Pinpoint the cell where the given text exists, returning its (X, Y) midpoint coordinate. 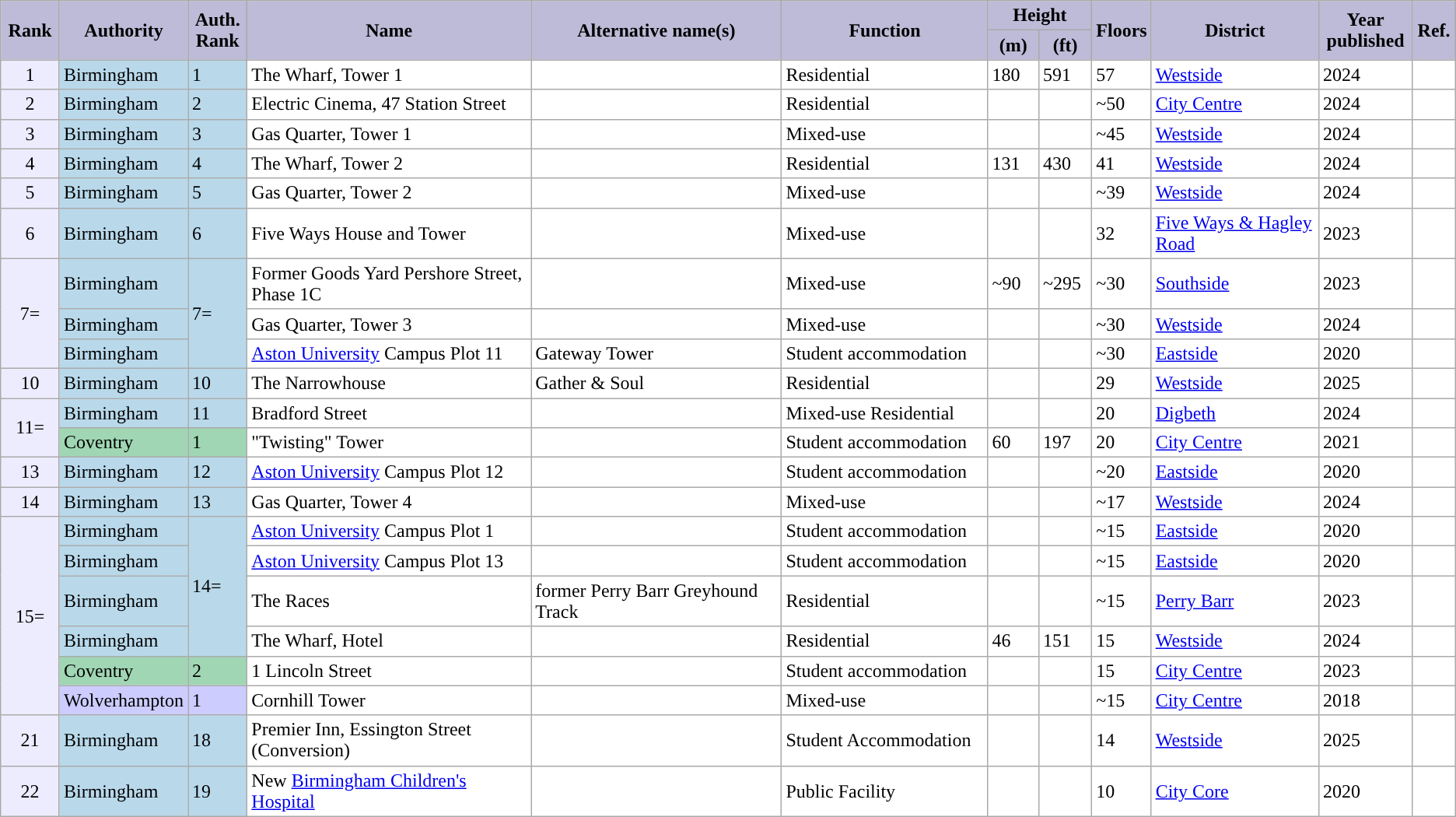
14= (218, 587)
Former Goods Yard Pershore Street, Phase 1C (389, 283)
Perry Barr (1235, 601)
The Wharf, Hotel (389, 641)
Southside (1235, 283)
The Narrowhouse (389, 383)
Name (389, 30)
430 (1065, 163)
former Perry Barr Greyhound Track (656, 601)
~295 (1065, 283)
2021 (1365, 443)
197 (1065, 443)
180 (1013, 75)
Floors (1122, 30)
32 (1122, 233)
Gas Quarter, Tower 3 (389, 324)
15= (30, 616)
~50 (1122, 104)
~45 (1122, 134)
Aston University Campus Plot 13 (389, 561)
591 (1065, 75)
Height (1040, 16)
~17 (1122, 502)
12 (218, 472)
~90 (1013, 283)
Five Ways & Hagley Road (1235, 233)
Premier Inn, Essington Street (Conversion) (389, 741)
Bradford Street (389, 413)
Wolverhampton (123, 700)
41 (1122, 163)
Aston University Campus Plot 11 (389, 353)
Gateway Tower (656, 353)
The Wharf, Tower 1 (389, 75)
"Twisting" Tower (389, 443)
22 (30, 791)
Alternative name(s) (656, 30)
~39 (1122, 193)
11= (30, 428)
Cornhill Tower (389, 700)
The Races (389, 601)
Rank (30, 30)
19 (218, 791)
District (1235, 30)
Gather & Soul (656, 383)
Aston University Campus Plot 1 (389, 531)
Gas Quarter, Tower 2 (389, 193)
Gas Quarter, Tower 4 (389, 502)
Five Ways House and Tower (389, 233)
46 (1013, 641)
City Core (1235, 791)
Aston University Campus Plot 12 (389, 472)
Authority (123, 30)
57 (1122, 75)
Ref. (1434, 30)
Mixed-use Residential (885, 413)
131 (1013, 163)
The Wharf, Tower 2 (389, 163)
29 (1122, 383)
Public Facility (885, 791)
2018 (1365, 700)
151 (1065, 641)
1 Lincoln Street (389, 671)
Auth. Rank (218, 30)
New Birmingham Children's Hospital (389, 791)
Electric Cinema, 47 Station Street (389, 104)
Gas Quarter, Tower 1 (389, 134)
Digbeth (1235, 413)
Student Accommodation (885, 741)
Function (885, 30)
11 (218, 413)
(m) (1013, 45)
~20 (1122, 472)
21 (30, 741)
Year published (1365, 30)
(ft) (1065, 45)
60 (1013, 443)
18 (218, 741)
